Return [X, Y] of the center of cell containing provided text 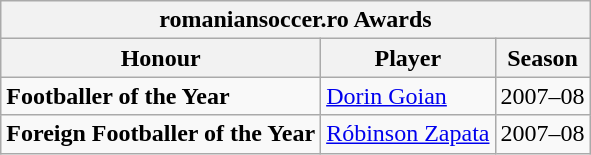
Dorin Goian [408, 96]
Footballer of the Year [161, 96]
Player [408, 58]
romaniansoccer.ro Awards [296, 20]
Honour [161, 58]
Foreign Footballer of the Year [161, 134]
Róbinson Zapata [408, 134]
Season [542, 58]
